Pinpoint the cell where the given text exists, returning its [x, y] midpoint coordinate. 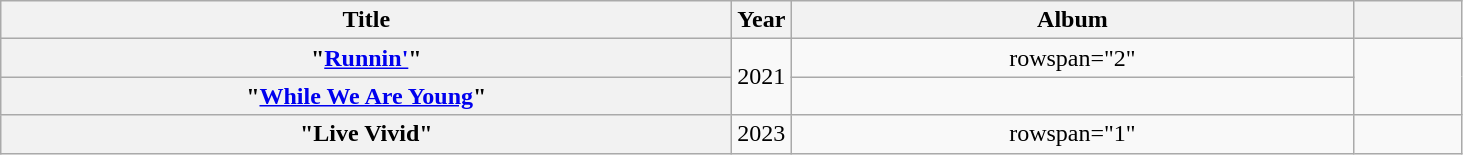
Album [1072, 20]
"Runnin'" [366, 58]
"Live Vivid" [366, 134]
2021 [762, 77]
rowspan="2" [1072, 58]
2023 [762, 134]
Year [762, 20]
rowspan="1" [1072, 134]
Title [366, 20]
"While We Are Young" [366, 96]
